Find where the given text appears and provide that cell's center as (X, Y) coordinate. 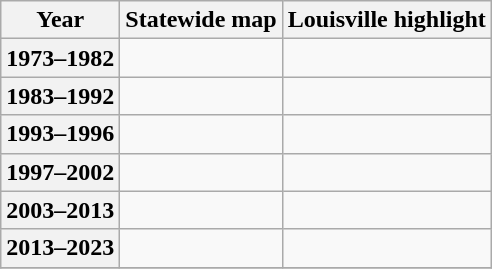
1997–2002 (60, 172)
2013–2023 (60, 248)
1993–1996 (60, 134)
Louisville highlight (386, 20)
2003–2013 (60, 210)
1973–1982 (60, 58)
Statewide map (201, 20)
1983–1992 (60, 96)
Year (60, 20)
